Return (x, y) of the center of cell containing provided text 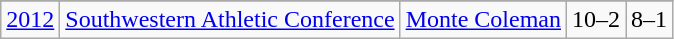
8–1 (650, 20)
2012 (30, 20)
10–2 (596, 20)
Monte Coleman (483, 20)
Southwestern Athletic Conference (230, 20)
